Output the [x, y] coordinate of the center of the cell containing the given text.  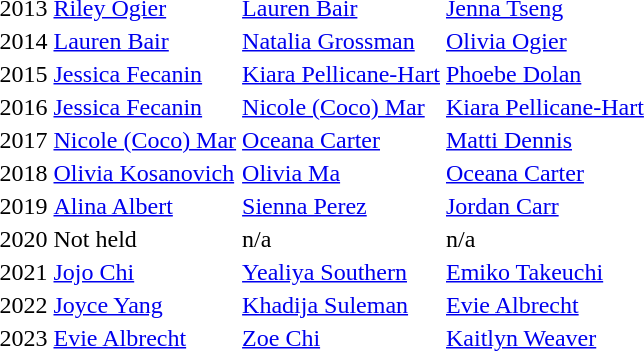
Sienna Perez [342, 206]
Oceana Carter [342, 140]
Yealiya Southern [342, 272]
Lauren Bair [145, 41]
Olivia Ma [342, 173]
Joyce Yang [145, 305]
Alina Albert [145, 206]
Khadija Suleman [342, 305]
n/a [342, 239]
Kiara Pellicane-Hart [342, 74]
Not held [145, 239]
Natalia Grossman [342, 41]
Jojo Chi [145, 272]
Olivia Kosanovich [145, 173]
